Output the [X, Y] coordinate of the center of the cell containing the given text.  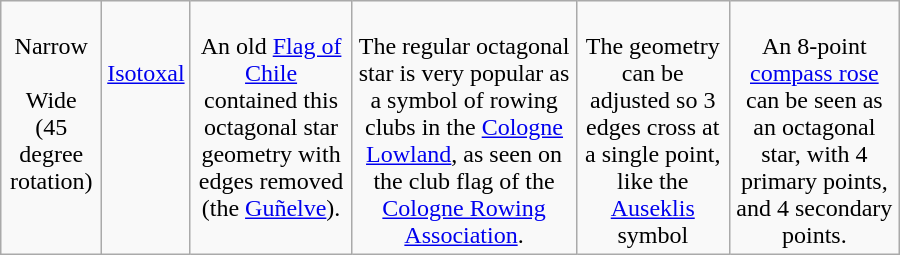
An old Flag of Chile contained this octagonal star geometry with edges removed (the Guñelve). [271, 128]
NarrowWide(45 degree rotation) [52, 128]
An 8-point compass rose can be seen as an octagonal star, with 4 primary points, and 4 secondary points. [814, 128]
The geometry can be adjusted so 3 edges cross at a single point, like the Auseklis symbol [652, 128]
Isotoxal [146, 128]
